For the text-containing cell, return its midpoint in (X, Y) coordinate format. 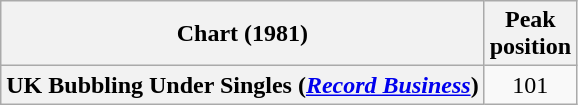
Peakposition (530, 34)
Chart (1981) (242, 34)
UK Bubbling Under Singles (Record Business) (242, 85)
101 (530, 85)
